Detect which cell encompasses the target text, then output its [X, Y] center coordinate. 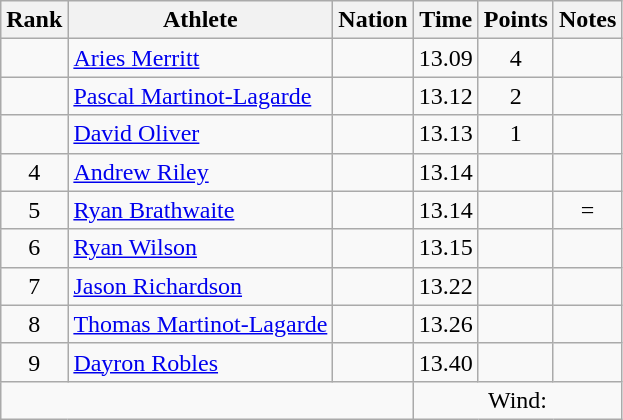
Dayron Robles [200, 362]
Points [516, 20]
Ryan Brathwaite [200, 210]
Notes [587, 20]
1 [516, 134]
13.13 [446, 134]
2 [516, 96]
8 [34, 324]
Wind: [518, 400]
Andrew Riley [200, 172]
David Oliver [200, 134]
13.15 [446, 248]
Time [446, 20]
Thomas Martinot-Lagarde [200, 324]
6 [34, 248]
13.09 [446, 58]
5 [34, 210]
9 [34, 362]
Pascal Martinot-Lagarde [200, 96]
Nation [373, 20]
Aries Merritt [200, 58]
7 [34, 286]
13.12 [446, 96]
Athlete [200, 20]
13.22 [446, 286]
Rank [34, 20]
13.26 [446, 324]
= [587, 210]
13.40 [446, 362]
Ryan Wilson [200, 248]
Jason Richardson [200, 286]
